Extract the [x, y] coordinate from the center of the cell holding the provided text.  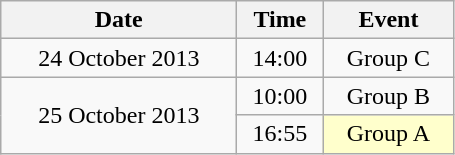
Date [119, 20]
Group A [388, 134]
Group B [388, 96]
Event [388, 20]
14:00 [280, 58]
Group C [388, 58]
10:00 [280, 96]
Time [280, 20]
24 October 2013 [119, 58]
25 October 2013 [119, 115]
16:55 [280, 134]
